Detect which cell encompasses the target text, then output its [x, y] center coordinate. 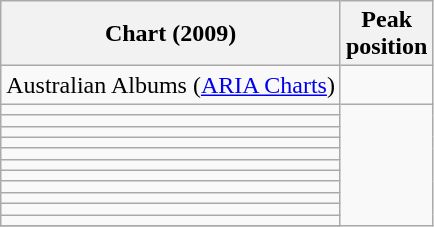
Peakposition [386, 34]
Chart (2009) [171, 34]
Australian Albums (ARIA Charts) [171, 85]
